Pinpoint the cell where the given text exists, returning its (X, Y) midpoint coordinate. 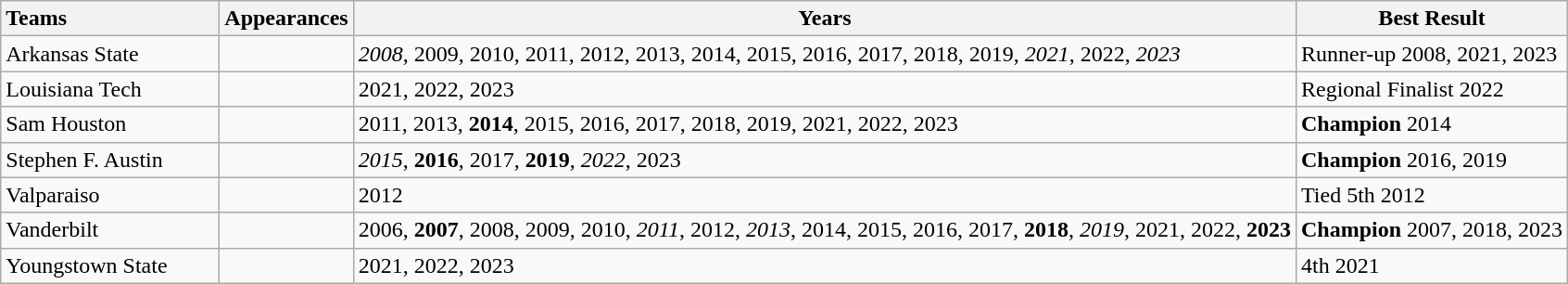
2015, 2016, 2017, 2019, 2022, 2023 (825, 160)
Teams (110, 19)
Regional Finalist 2022 (1431, 89)
Years (825, 19)
Arkansas State (110, 54)
2008, 2009, 2010, 2011, 2012, 2013, 2014, 2015, 2016, 2017, 2018, 2019, 2021, 2022, 2023 (825, 54)
Stephen F. Austin (110, 160)
Valparaiso (110, 195)
Louisiana Tech (110, 89)
Vanderbilt (110, 230)
4th 2021 (1431, 265)
Sam Houston (110, 124)
Best Result (1431, 19)
2006, 2007, 2008, 2009, 2010, 2011, 2012, 2013, 2014, 2015, 2016, 2017, 2018, 2019, 2021, 2022, 2023 (825, 230)
Tied 5th 2012 (1431, 195)
2012 (825, 195)
Champion 2007, 2018, 2023 (1431, 230)
Youngstown State (110, 265)
Appearances (286, 19)
Runner-up 2008, 2021, 2023 (1431, 54)
Champion 2016, 2019 (1431, 160)
Champion 2014 (1431, 124)
2011, 2013, 2014, 2015, 2016, 2017, 2018, 2019, 2021, 2022, 2023 (825, 124)
